Output the (X, Y) coordinate of the center of the cell containing the given text.  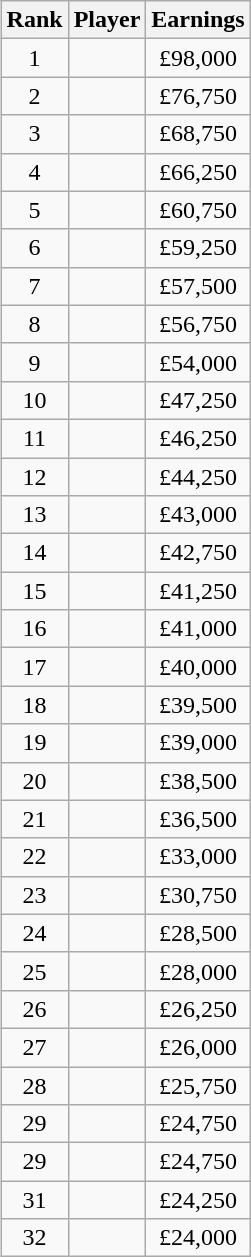
Rank (34, 20)
£40,000 (198, 667)
£41,000 (198, 629)
27 (34, 1047)
£25,750 (198, 1085)
£28,000 (198, 971)
Player (107, 20)
24 (34, 933)
£57,500 (198, 286)
22 (34, 857)
9 (34, 362)
13 (34, 515)
£98,000 (198, 58)
3 (34, 134)
10 (34, 400)
19 (34, 743)
23 (34, 895)
£47,250 (198, 400)
£33,000 (198, 857)
£68,750 (198, 134)
£42,750 (198, 553)
£76,750 (198, 96)
21 (34, 819)
£60,750 (198, 210)
14 (34, 553)
4 (34, 172)
2 (34, 96)
£39,000 (198, 743)
16 (34, 629)
£28,500 (198, 933)
31 (34, 1200)
£26,250 (198, 1009)
26 (34, 1009)
£39,500 (198, 705)
18 (34, 705)
12 (34, 477)
£24,000 (198, 1238)
£36,500 (198, 819)
1 (34, 58)
11 (34, 438)
£54,000 (198, 362)
6 (34, 248)
£41,250 (198, 591)
£26,000 (198, 1047)
£44,250 (198, 477)
7 (34, 286)
8 (34, 324)
17 (34, 667)
£56,750 (198, 324)
20 (34, 781)
£66,250 (198, 172)
32 (34, 1238)
£30,750 (198, 895)
£46,250 (198, 438)
£24,250 (198, 1200)
£43,000 (198, 515)
15 (34, 591)
28 (34, 1085)
25 (34, 971)
Earnings (198, 20)
£59,250 (198, 248)
5 (34, 210)
£38,500 (198, 781)
